Identify which cell holds the provided text, then report its [x, y] central coordinate. 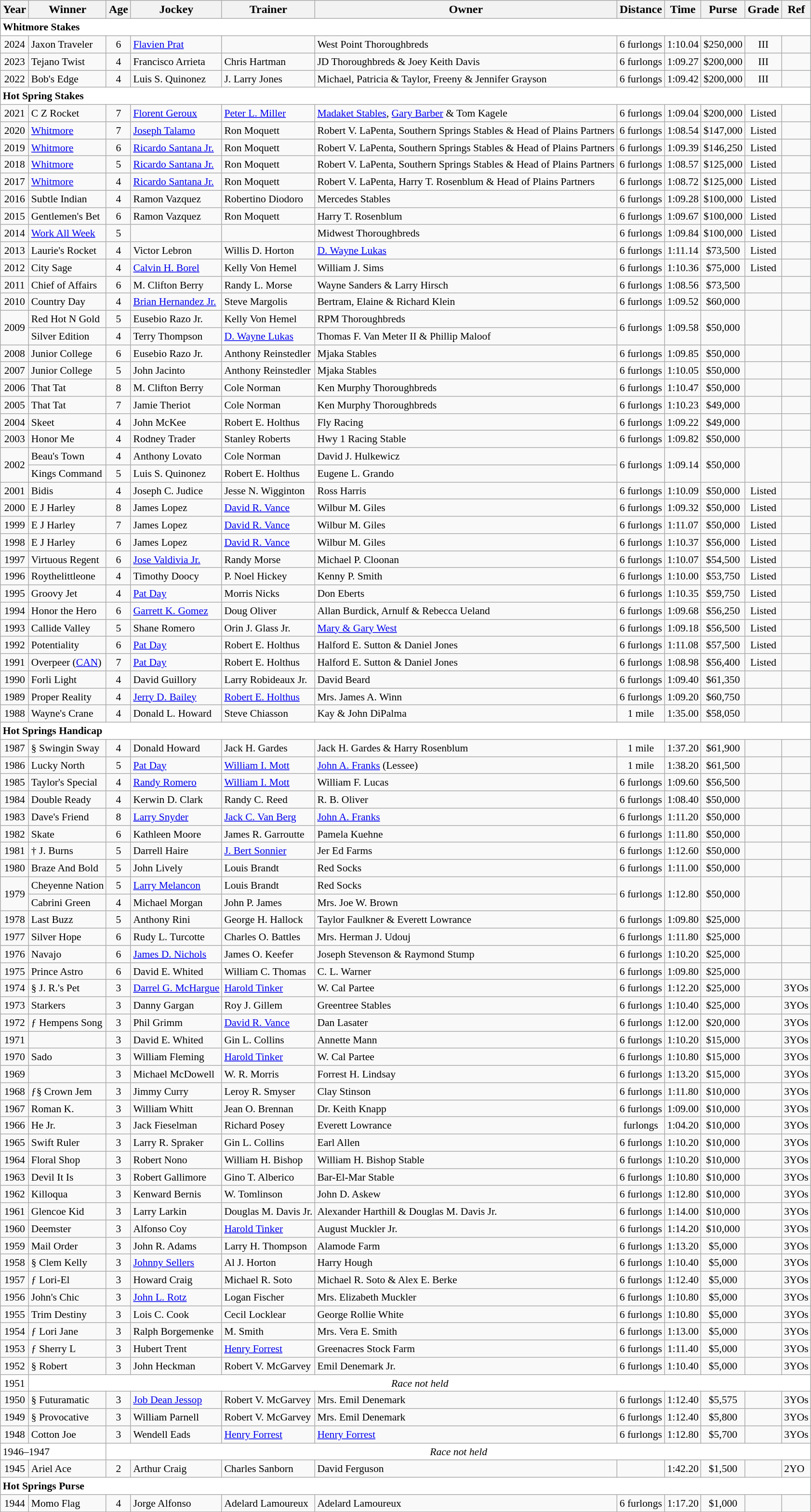
Dan Lasater [465, 1023]
J. Larry Jones [268, 79]
1979 [14, 894]
2013 [14, 250]
John Lively [176, 868]
John D. Askew [465, 1194]
Michael P. Cloonan [465, 559]
$53,750 [723, 577]
1962 [14, 1194]
ƒ§ Crown Jem [67, 1091]
Larry Larkin [176, 1211]
§ Clem Kelly [67, 1263]
Jaxon Traveler [67, 44]
1967 [14, 1108]
2021 [14, 113]
Dr. Keith Knapp [465, 1108]
Joseph C. Judice [176, 491]
$60,000 [723, 302]
Pamela Kuehne [465, 834]
Bar-El-Mar Stable [465, 1177]
W. Tomlinson [268, 1194]
Willis D. Horton [268, 250]
1:10.23 [682, 405]
1:37.20 [682, 748]
1986 [14, 765]
2018 [14, 165]
Jerry D. Bailey [176, 697]
Larry Snyder [176, 817]
2001 [14, 491]
$58,050 [723, 714]
Kay & John DiPalma [465, 714]
1:12.60 [682, 851]
1:08.56 [682, 285]
Trainer [268, 10]
§ Swingin Sway [67, 748]
$60,750 [723, 697]
1984 [14, 800]
1955 [14, 1315]
1:38.20 [682, 765]
Hubert Trent [176, 1349]
James R. Garroutte [268, 834]
M. Smith [268, 1331]
Wendell Eads [176, 1434]
John A. Franks [465, 817]
Larry R. Spraker [176, 1143]
2011 [14, 285]
1:09.32 [682, 508]
2016 [14, 199]
1966 [14, 1126]
1:09.20 [682, 697]
$61,500 [723, 765]
Red Hot N Gold [67, 319]
Trim Destiny [67, 1315]
Taylor Faulkner & Everett Lowrance [465, 920]
Randy Morse [268, 559]
Mrs. James A. Winn [465, 697]
Work All Week [67, 233]
1:09.84 [682, 233]
Floral Shop [67, 1160]
Age [119, 10]
J. Bert Sonnier [268, 851]
Roythelittleone [67, 577]
2015 [14, 216]
Killoqua [67, 1194]
1999 [14, 525]
$1,500 [723, 1469]
$147,000 [723, 131]
$59,750 [723, 593]
Peter L. Miller [268, 113]
Country Day [67, 302]
1:10.35 [682, 593]
$250,000 [723, 44]
Laurie's Rocket [67, 250]
§ J. R.'s Pet [67, 988]
William C. Thomas [268, 971]
1:10.05 [682, 370]
Jorge Alfonso [176, 1503]
Terry Thompson [176, 336]
William Fleming [176, 1057]
1:11.00 [682, 868]
Randy L. Morse [268, 285]
Steve Chiasson [268, 714]
1970 [14, 1057]
Jesse N. Wigginton [268, 491]
Allan Burdick, Arnulf & Rebecca Ueland [465, 611]
Anthony Lovato [176, 456]
1995 [14, 593]
1:08.98 [682, 662]
Swift Ruler [67, 1143]
Harry T. Rosenblum [465, 216]
Steve Margolis [268, 302]
1:09.68 [682, 611]
ƒ Lori-El [67, 1280]
§ Robert [67, 1366]
1:09.14 [682, 464]
1:09.18 [682, 628]
Forli Light [67, 680]
1:09.85 [682, 354]
1:09.28 [682, 199]
George H. Hallock [268, 920]
Glencoe Kid [67, 1211]
Anthony Rini [176, 920]
1:08.57 [682, 165]
1:12.00 [682, 1023]
2014 [14, 233]
1961 [14, 1211]
1:10.07 [682, 559]
1:09.60 [682, 782]
ƒ Hempens Song [67, 1023]
David Ferguson [465, 1469]
Doug Oliver [268, 611]
1951 [14, 1383]
Don Eberts [465, 593]
2003 [14, 439]
$54,500 [723, 559]
Robert Nono [176, 1160]
W. R. Morris [268, 1074]
Roy J. Gillem [268, 1005]
1:17.20 [682, 1503]
Ross Harris [465, 491]
Robertino Diodoro [268, 199]
Thomas F. Van Meter II & Phillip Maloof [465, 336]
Danny Gargan [176, 1005]
Alexander Harthill & Douglas M. Davis Jr. [465, 1211]
Alfonso Coy [176, 1229]
$56,400 [723, 662]
$146,250 [723, 147]
1946–1947 [53, 1452]
William H. Bishop [268, 1160]
1949 [14, 1417]
Lucky North [67, 765]
Virtuous Regent [67, 559]
Stanley Roberts [268, 439]
1:04.20 [682, 1126]
Leroy R. Smyser [268, 1091]
Kathleen Moore [176, 834]
1:14.00 [682, 1211]
2009 [14, 328]
1991 [14, 662]
Donald Howard [176, 748]
1:09.39 [682, 147]
2020 [14, 131]
1957 [14, 1280]
Potentiality [67, 645]
Taylor's Special [67, 782]
1:09.27 [682, 62]
2002 [14, 464]
Ariel Ace [67, 1469]
Overpeer (CAN) [67, 662]
Navajo [67, 954]
1:09.42 [682, 79]
1:42.20 [682, 1469]
Charles Sanborn [268, 1469]
$20,000 [723, 1023]
Hot Springs Purse [406, 1486]
ƒ Lori Jane [67, 1331]
1975 [14, 971]
Darrel G. McHargue [176, 988]
Cecil Locklear [268, 1315]
1987 [14, 748]
James D. Nichols [176, 954]
Hot Spring Stakes [406, 96]
Florent Geroux [176, 113]
1988 [14, 714]
Rudy L. Turcotte [176, 937]
$61,900 [723, 748]
Robert V. LaPenta, Harry T. Rosenblum & Head of Plains Partners [465, 182]
P. Noel Hickey [268, 577]
Proper Reality [67, 697]
Michael R. Soto & Alex E. Berke [465, 1280]
Rodney Trader [176, 439]
Cabrini Green [67, 903]
Larry Robideaux Jr. [268, 680]
$56,000 [723, 542]
RPM Thoroughbreds [465, 319]
John L. Rotz [176, 1297]
Flavien Prat [176, 44]
Francisco Arrieta [176, 62]
1:10.04 [682, 44]
Michael Morgan [176, 903]
2022 [14, 79]
David Beard [465, 680]
1968 [14, 1091]
1:10.00 [682, 577]
$5,575 [723, 1400]
2019 [14, 147]
1997 [14, 559]
Mary & Gary West [465, 628]
William F. Lucas [465, 782]
Kenward Bernis [176, 1194]
Orin J. Glass Jr. [268, 628]
He Jr. [67, 1126]
1:09.58 [682, 328]
Gentlemen's Bet [67, 216]
1:08.40 [682, 800]
Donald L. Howard [176, 714]
1985 [14, 782]
John Jacinto [176, 370]
Ralph Borgemenke [176, 1331]
August Muckler Jr. [465, 1229]
1:09.00 [682, 1108]
David J. Hulkewicz [465, 456]
William Whitt [176, 1108]
Howard Craig [176, 1280]
Earl Allen [465, 1143]
$56,250 [723, 611]
Alamode Farm [465, 1246]
Braze And Bold [67, 868]
Morris Nicks [268, 593]
Larry H. Thompson [268, 1246]
Garrett K. Gomez [176, 611]
Jose Valdivia Jr. [176, 559]
Double Ready [67, 800]
Forrest H. Lindsay [465, 1074]
Hwy 1 Racing Stable [465, 439]
Clay Stinson [465, 1091]
William H. Bishop Stable [465, 1160]
Jimmy Curry [176, 1091]
1977 [14, 937]
Midwest Thoroughbreds [465, 233]
Wayne Sanders & Larry Hirsch [465, 285]
1:14.20 [682, 1229]
1994 [14, 611]
John P. James [268, 903]
David Guillory [176, 680]
Logan Fischer [268, 1297]
1958 [14, 1263]
Cheyenne Nation [67, 885]
Douglas M. Davis Jr. [268, 1211]
2012 [14, 268]
2007 [14, 370]
Michael, Patricia & Taylor, Freeny & Jennifer Grayson [465, 79]
1992 [14, 645]
Mrs. Elizabeth Muckler [465, 1297]
Ref [796, 10]
Distance [641, 10]
Time [682, 10]
Momo Flag [67, 1503]
Cotton Joe [67, 1434]
Jack H. Gardes [268, 748]
Tejano Twist [67, 62]
Jack H. Gardes & Harry Rosenblum [465, 748]
$61,350 [723, 680]
Gino T. Alberico [268, 1177]
1980 [14, 868]
Brian Hernandez Jr. [176, 302]
John A. Franks (Lessee) [465, 765]
Joseph Stevenson & Raymond Stump [465, 954]
John McKee [176, 422]
Richard Posey [268, 1126]
Darrell Haire [176, 851]
1:10.47 [682, 388]
Victor Lebron [176, 250]
1990 [14, 680]
1973 [14, 1005]
1:09.04 [682, 113]
$75,000 [723, 268]
Whitmore Stakes [406, 27]
Callide Valley [67, 628]
Arthur Craig [176, 1469]
1:08.72 [682, 182]
1989 [14, 697]
Robert Gallimore [176, 1177]
1:11.08 [682, 645]
1944 [14, 1503]
Skate [67, 834]
2YO [796, 1469]
1993 [14, 628]
Chris Hartman [268, 62]
2006 [14, 388]
1:08.54 [682, 131]
William Parnell [176, 1417]
Skeet [67, 422]
Joseph Talamo [176, 131]
1965 [14, 1143]
§ Futuramatic [67, 1400]
Year [14, 10]
Roman K. [67, 1108]
West Point Thoroughbreds [465, 44]
Greenacres Stock Farm [465, 1349]
2010 [14, 302]
Fly Racing [465, 422]
Jack Fieselman [176, 1126]
Honor Me [67, 439]
Starkers [67, 1005]
1948 [14, 1434]
2005 [14, 405]
1:09.40 [682, 680]
Randy C. Reed [268, 800]
Kerwin D. Clark [176, 800]
Jack C. Van Berg [268, 817]
Bidis [67, 491]
1983 [14, 817]
Kings Command [67, 473]
Dave's Friend [67, 817]
$57,500 [723, 645]
Mrs. Vera E. Smith [465, 1331]
1998 [14, 542]
Timothy Doocy [176, 577]
2008 [14, 354]
Michael R. Soto [268, 1280]
Deemster [67, 1229]
Owner [465, 10]
1953 [14, 1349]
1950 [14, 1400]
1:10.36 [682, 268]
furlongs [641, 1126]
2024 [14, 44]
Winner [67, 10]
1:12.20 [682, 988]
John R. Adams [176, 1246]
1964 [14, 1160]
1978 [14, 920]
1996 [14, 577]
Jockey [176, 10]
Greentree Stables [465, 1005]
1:10.09 [682, 491]
† J. Burns [67, 851]
1976 [14, 954]
1:09.22 [682, 422]
Bertram, Elaine & Richard Klein [465, 302]
C. L. Warner [465, 971]
Annette Mann [465, 1040]
Bob's Edge [67, 79]
Devil It Is [67, 1177]
Mrs. Herman J. Udouj [465, 937]
1:10.37 [682, 542]
$5,700 [723, 1434]
1:11.14 [682, 250]
1:11.20 [682, 817]
1:09.82 [682, 439]
1:11.07 [682, 525]
Madaket Stables, Gary Barber & Tom Kagele [465, 113]
City Sage [67, 268]
Al J. Horton [268, 1263]
Mercedes Stables [465, 199]
1963 [14, 1177]
Johnny Sellers [176, 1263]
Shane Romero [176, 628]
Hot Springs Handicap [406, 731]
Randy Romero [176, 782]
1974 [14, 988]
Larry Melancon [176, 885]
Charles O. Battles [268, 937]
Grade [763, 10]
Lois C. Cook [176, 1315]
1982 [14, 834]
William J. Sims [465, 268]
Phil Grimm [176, 1023]
1:35.00 [682, 714]
Honor the Hero [67, 611]
Silver Edition [67, 336]
Harry Hough [465, 1263]
1:11.40 [682, 1349]
JD Thoroughbreds & Joey Keith Davis [465, 62]
Beau's Town [67, 456]
§ Provocative [67, 1417]
1971 [14, 1040]
Eugene L. Grando [465, 473]
Job Dean Jessop [176, 1400]
C Z Rocket [67, 113]
Calvin H. Borel [176, 268]
1:13.00 [682, 1331]
Subtle Indian [67, 199]
1954 [14, 1331]
2 [119, 1469]
1981 [14, 851]
R. B. Oliver [465, 800]
Chief of Affairs [67, 285]
1969 [14, 1074]
1960 [14, 1229]
Emil Denemark Jr. [465, 1366]
John Heckman [176, 1366]
Jer Ed Farms [465, 851]
Last Buzz [67, 920]
John's Chic [67, 1297]
1:09.67 [682, 216]
Purse [723, 10]
Groovy Jet [67, 593]
Mrs. Joe W. Brown [465, 903]
Silver Hope [67, 937]
1972 [14, 1023]
Prince Astro [67, 971]
ƒ Sherry L [67, 1349]
George Rollie White [465, 1315]
$1,000 [723, 1503]
Mail Order [67, 1246]
2017 [14, 182]
1952 [14, 1366]
James O. Keefer [268, 954]
Sado [67, 1057]
1945 [14, 1469]
1959 [14, 1246]
Kenny P. Smith [465, 577]
Jamie Theriot [176, 405]
$5,800 [723, 1417]
1:09.52 [682, 302]
2000 [14, 508]
2004 [14, 422]
Everett Lowrance [465, 1126]
Jean O. Brennan [268, 1108]
Michael McDowell [176, 1074]
2023 [14, 62]
Wayne's Crane [67, 714]
1956 [14, 1297]
